Provide the [x, y] coordinate of the cell's center where the given text is located.  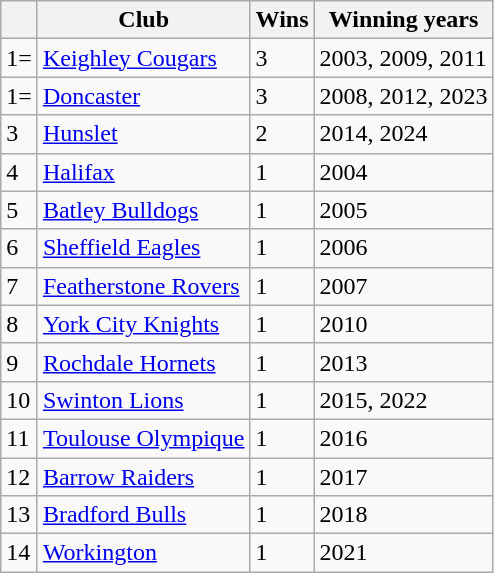
Winning years [404, 20]
13 [20, 515]
2005 [404, 210]
Halifax [144, 172]
Toulouse Olympique [144, 438]
2014, 2024 [404, 134]
Rochdale Hornets [144, 362]
Featherstone Rovers [144, 286]
Barrow Raiders [144, 477]
10 [20, 400]
2013 [404, 362]
Workington [144, 553]
Swinton Lions [144, 400]
11 [20, 438]
Wins [282, 20]
York City Knights [144, 324]
2004 [404, 172]
2008, 2012, 2023 [404, 96]
2007 [404, 286]
4 [20, 172]
6 [20, 248]
2003, 2009, 2011 [404, 58]
14 [20, 553]
2018 [404, 515]
2021 [404, 553]
2010 [404, 324]
Hunslet [144, 134]
Club [144, 20]
Doncaster [144, 96]
2016 [404, 438]
12 [20, 477]
2015, 2022 [404, 400]
Batley Bulldogs [144, 210]
8 [20, 324]
5 [20, 210]
Bradford Bulls [144, 515]
Sheffield Eagles [144, 248]
7 [20, 286]
2006 [404, 248]
9 [20, 362]
Keighley Cougars [144, 58]
2017 [404, 477]
2 [282, 134]
